Capture the cell that displays the provided text and extract its (x, y) central coordinate. 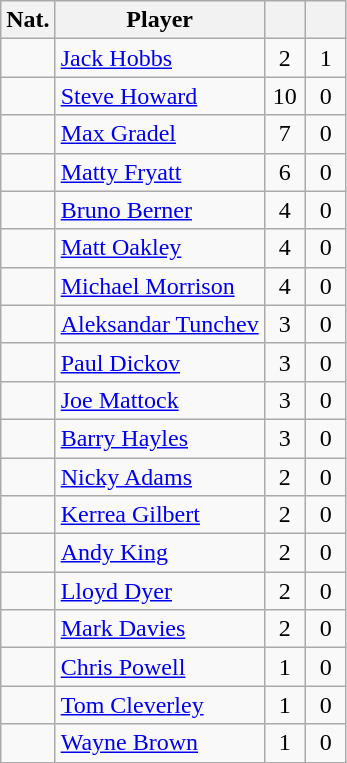
Steve Howard (160, 96)
Matt Oakley (160, 248)
Matty Fryatt (160, 172)
Max Gradel (160, 134)
Lloyd Dyer (160, 591)
Tom Cleverley (160, 705)
Andy King (160, 553)
Nicky Adams (160, 477)
Kerrea Gilbert (160, 515)
Wayne Brown (160, 743)
Bruno Berner (160, 210)
Jack Hobbs (160, 58)
Player (160, 20)
Michael Morrison (160, 286)
Paul Dickov (160, 362)
Barry Hayles (160, 438)
10 (284, 96)
Nat. (28, 20)
Chris Powell (160, 667)
Mark Davies (160, 629)
7 (284, 134)
Joe Mattock (160, 400)
Aleksandar Tunchev (160, 324)
6 (284, 172)
